Capture the cell that displays the provided text and extract its [X, Y] central coordinate. 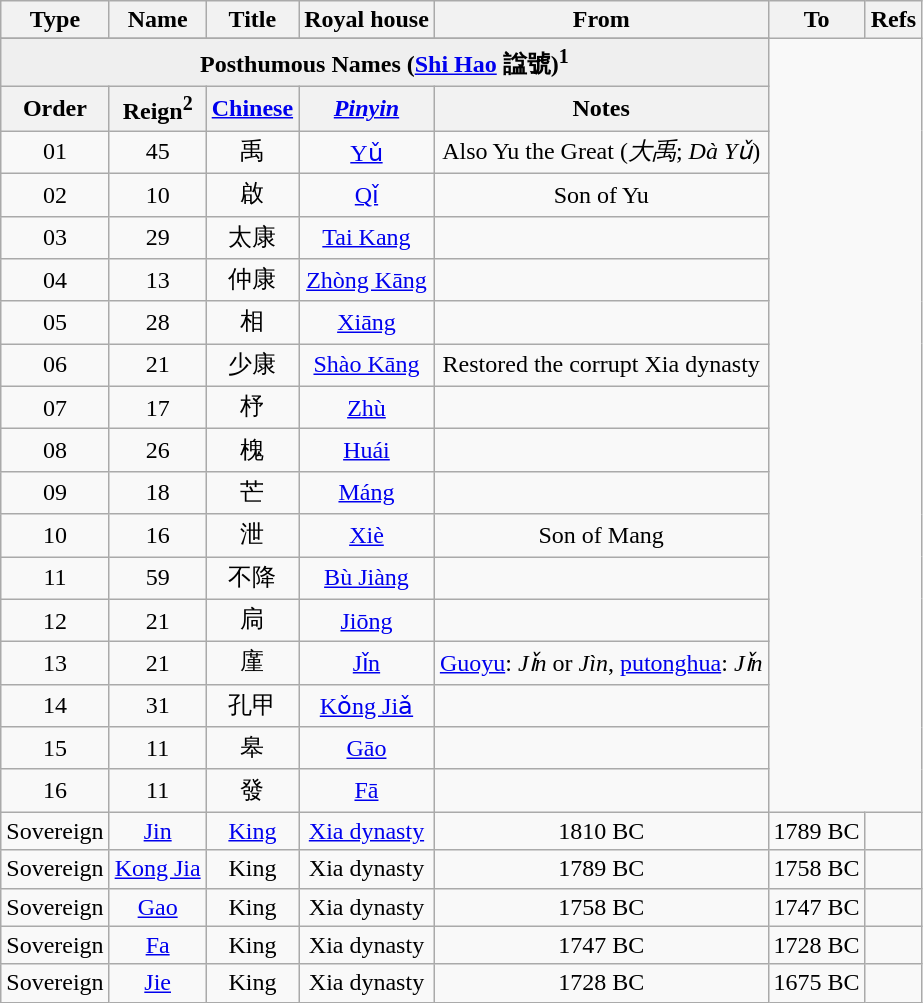
Tai Kang [367, 238]
Kǒng Jiǎ [367, 706]
04 [55, 280]
45 [158, 152]
01 [55, 152]
Xiāng [367, 322]
不降 [252, 578]
Posthumous Names (Shi Hao 諡號)1 [384, 63]
1810 BC [601, 831]
太康 [252, 238]
Son of Mang [601, 536]
Pinyin [367, 108]
Xiè [367, 536]
Jǐn [367, 664]
廑 [252, 664]
09 [55, 492]
Máng [367, 492]
芒 [252, 492]
Jiōng [367, 620]
Fā [367, 790]
泄 [252, 536]
Type [55, 20]
Fa [158, 945]
Zhòng Kāng [367, 280]
Yǔ [367, 152]
03 [55, 238]
Jin [158, 831]
14 [55, 706]
07 [55, 408]
Kong Jia [158, 869]
扃 [252, 620]
孔甲 [252, 706]
Son of Yu [601, 194]
皋 [252, 748]
Reign2 [158, 108]
1675 BC [816, 983]
05 [55, 322]
仲康 [252, 280]
Zhù [367, 408]
Also Yu the Great (大禹; Dà Yǔ) [601, 152]
To [816, 20]
Notes [601, 108]
Title [252, 20]
18 [158, 492]
Gāo [367, 748]
Jie [158, 983]
Bù Jiàng [367, 578]
17 [158, 408]
杼 [252, 408]
Name [158, 20]
禹 [252, 152]
08 [55, 450]
少康 [252, 366]
28 [158, 322]
31 [158, 706]
06 [55, 366]
Chinese [252, 108]
29 [158, 238]
Huái [367, 450]
59 [158, 578]
12 [55, 620]
發 [252, 790]
From [601, 20]
相 [252, 322]
26 [158, 450]
啟 [252, 194]
Shào Kāng [367, 366]
Royal house [367, 20]
15 [55, 748]
Restored the corrupt Xia dynasty [601, 366]
Refs [893, 20]
Order [55, 108]
Qǐ [367, 194]
Guoyu: Jǐn or Jìn, putonghua: Jǐn [601, 664]
Gao [158, 907]
槐 [252, 450]
02 [55, 194]
